Return [X, Y] of the center of cell containing provided text 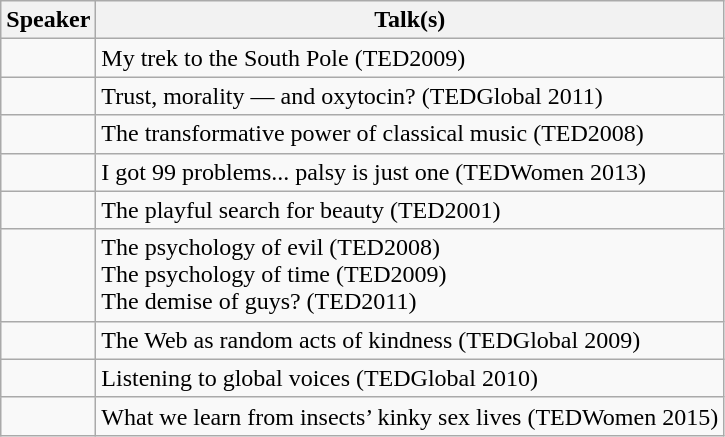
What we learn from insects’ kinky sex lives (TEDWomen 2015) [410, 416]
The playful search for beauty (TED2001) [410, 210]
The transformative power of classical music (TED2008) [410, 134]
Listening to global voices (TEDGlobal 2010) [410, 378]
The Web as random acts of kindness (TEDGlobal 2009) [410, 340]
Talk(s) [410, 20]
Trust, morality — and oxytocin? (TEDGlobal 2011) [410, 96]
My trek to the South Pole (TED2009) [410, 58]
The psychology of evil (TED2008) The psychology of time (TED2009) The demise of guys? (TED2011) [410, 275]
I got 99 problems... palsy is just one (TEDWomen 2013) [410, 172]
Speaker [48, 20]
